Scan for the cell matching the given text and deliver its [X, Y] coordinate at center. 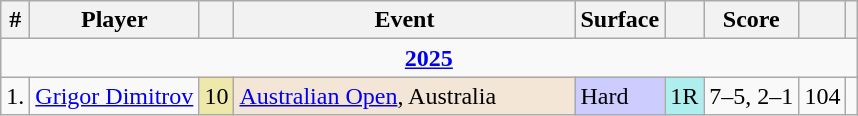
1. [16, 96]
# [16, 20]
7–5, 2–1 [752, 96]
10 [216, 96]
Hard [620, 96]
2025 [429, 58]
Grigor Dimitrov [114, 96]
1R [684, 96]
Surface [620, 20]
104 [822, 96]
Event [404, 20]
Score [752, 20]
Australian Open, Australia [404, 96]
Player [114, 20]
